Determine the (x, y) coordinate at the center of the cell enclosing the given text.  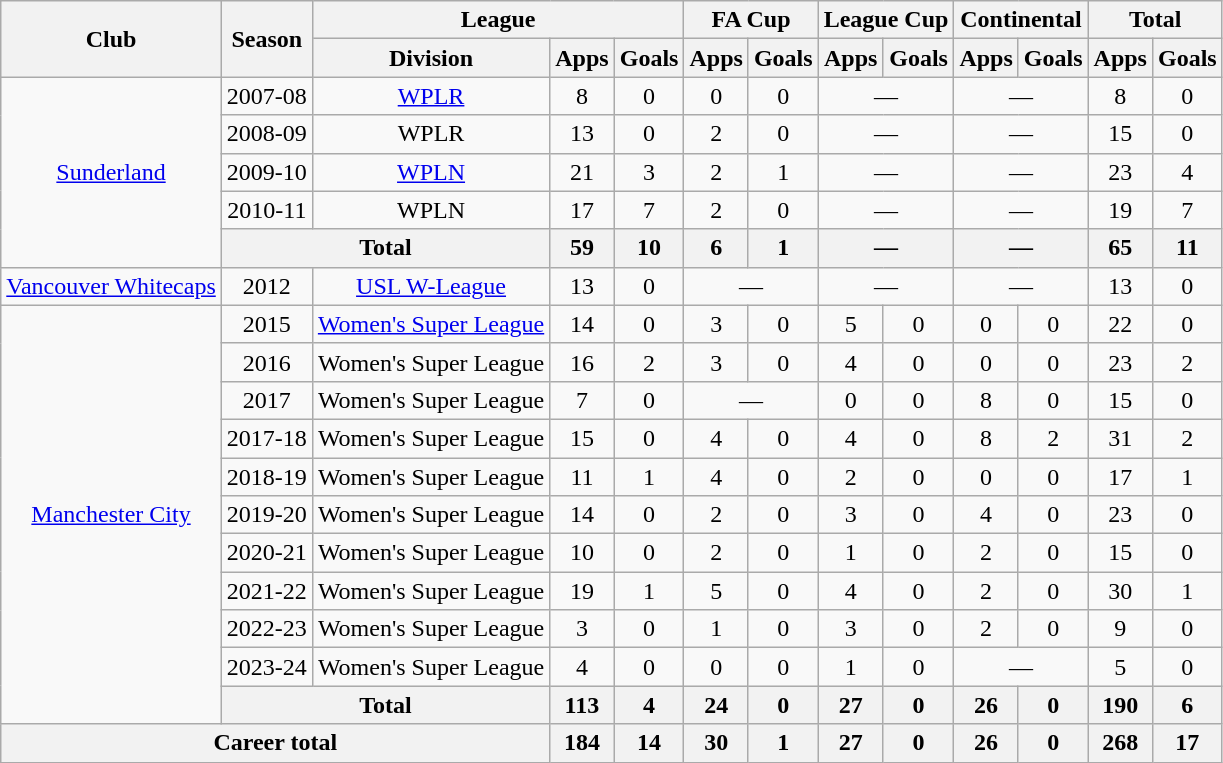
24 (716, 705)
League Cup (886, 20)
190 (1120, 705)
FA Cup (751, 20)
113 (582, 705)
2017 (266, 400)
USL W-League (430, 286)
Sunderland (112, 172)
21 (582, 172)
2007-08 (266, 96)
2015 (266, 324)
Season (266, 39)
2012 (266, 286)
2010-11 (266, 210)
9 (1120, 629)
2023-24 (266, 667)
2018-19 (266, 477)
Career total (276, 743)
16 (582, 362)
2017-18 (266, 438)
2019-20 (266, 515)
2008-09 (266, 134)
Club (112, 39)
Continental (1021, 20)
2021-22 (266, 591)
Manchester City (112, 514)
Division (430, 58)
184 (582, 743)
2016 (266, 362)
59 (582, 248)
65 (1120, 248)
268 (1120, 743)
31 (1120, 438)
2020-21 (266, 553)
2009-10 (266, 172)
Vancouver Whitecaps (112, 286)
League (498, 20)
2022-23 (266, 629)
22 (1120, 324)
